Scan for the cell matching the given text and deliver its (X, Y) coordinate at center. 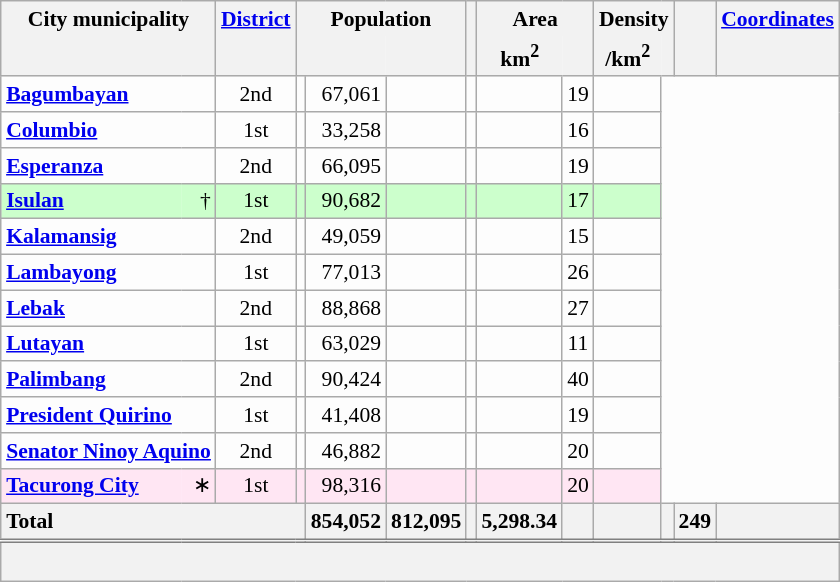
46,882 (346, 450)
Isulan (91, 201)
98,316 (346, 486)
District (256, 18)
Bagumbayan (108, 94)
Tacurong City (91, 486)
88,868 (346, 308)
Population (382, 18)
41,408 (346, 415)
26 (578, 272)
63,029 (346, 344)
Density (634, 18)
17 (578, 201)
km2 (519, 56)
Coordinates (778, 18)
77,013 (346, 272)
90,682 (346, 201)
40 (578, 379)
Columbio (108, 130)
Esperanza (108, 165)
/km2 (628, 56)
11 (578, 344)
249 (696, 522)
67,061 (346, 94)
Lebak (108, 308)
Kalamansig (108, 237)
854,052 (346, 522)
Palimbang (108, 379)
90,424 (346, 379)
∗ (198, 486)
Total (154, 522)
Lutayan (108, 344)
49,059 (346, 237)
President Quirino (108, 415)
5,298.34 (519, 522)
City municipality (108, 18)
16 (578, 130)
15 (578, 237)
Lambayong (108, 272)
27 (578, 308)
66,095 (346, 165)
Area (534, 18)
33,258 (346, 130)
† (198, 201)
812,095 (426, 522)
Senator Ninoy Aquino (108, 450)
